Return (x, y) of the center of cell containing provided text 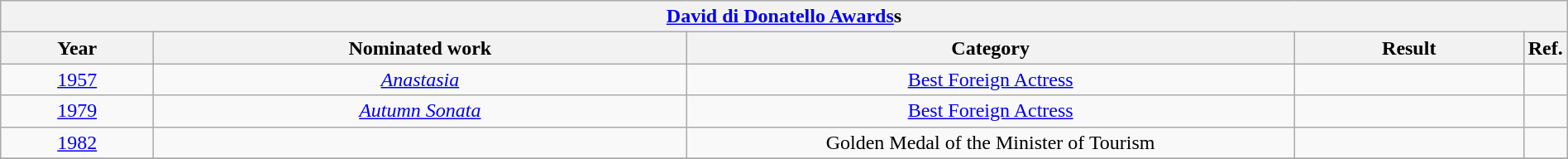
David di Donatello Awardss (784, 17)
Autumn Sonata (420, 111)
1979 (78, 111)
1982 (78, 142)
Golden Medal of the Minister of Tourism (991, 142)
1957 (78, 79)
Year (78, 48)
Anastasia (420, 79)
Result (1409, 48)
Category (991, 48)
Ref. (1545, 48)
Nominated work (420, 48)
